Capture the cell that displays the provided text and extract its [x, y] central coordinate. 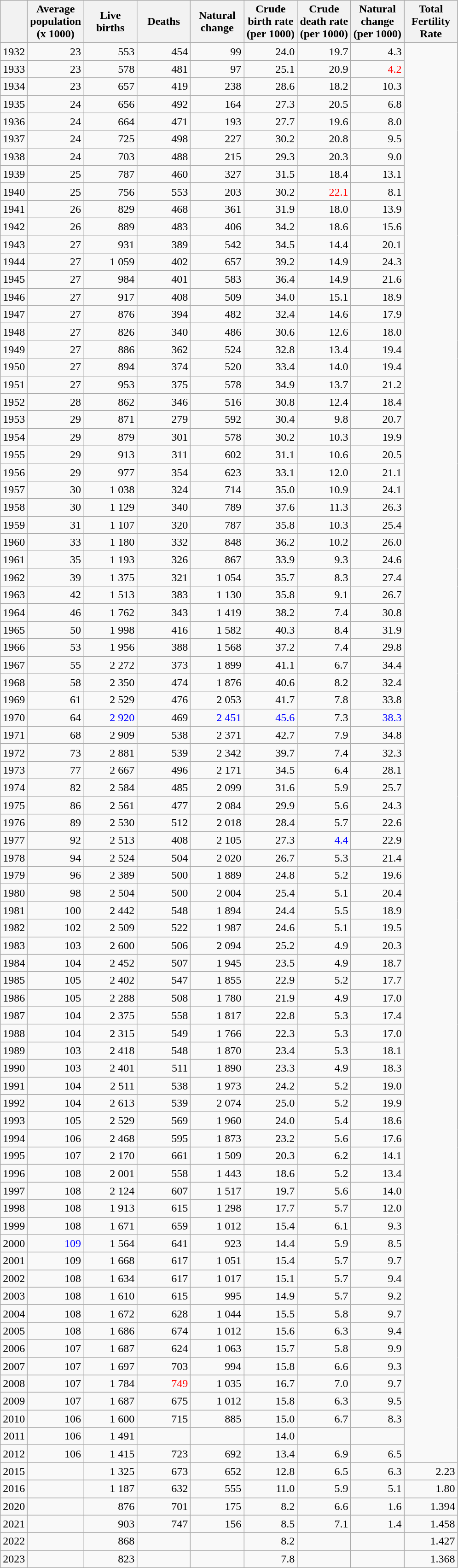
2002 [14, 1278]
35.7 [271, 577]
15.0 [271, 1419]
402 [164, 262]
923 [217, 1243]
977 [110, 472]
86 [56, 805]
1 610 [110, 1296]
164 [217, 104]
25.0 [271, 1103]
1938 [14, 157]
17.6 [377, 1138]
28.6 [271, 87]
24.2 [271, 1085]
1981 [14, 910]
1 697 [110, 1366]
82 [56, 787]
2 584 [110, 787]
2 468 [110, 1138]
1 870 [217, 1050]
2 099 [217, 787]
1 325 [110, 1471]
1950 [14, 367]
21.9 [271, 998]
98 [56, 893]
2 513 [110, 840]
18.2 [324, 87]
311 [164, 455]
1964 [14, 612]
21.1 [377, 472]
2 315 [110, 1033]
Average population (x 1000) [56, 22]
Crude death rate (per 1000) [324, 22]
1995 [14, 1156]
1 419 [217, 612]
1944 [14, 262]
2 524 [110, 858]
595 [164, 1138]
1 059 [110, 262]
623 [217, 472]
1970 [14, 717]
692 [217, 1454]
2 094 [217, 945]
1954 [14, 437]
34.9 [271, 385]
2 371 [217, 735]
1 634 [110, 1278]
1984 [14, 963]
1968 [14, 682]
1 130 [217, 595]
1942 [14, 227]
524 [217, 350]
40.3 [271, 630]
1986 [14, 998]
320 [164, 525]
508 [164, 998]
2007 [14, 1366]
723 [164, 1454]
2012 [14, 1454]
238 [217, 87]
1 193 [110, 560]
1 784 [110, 1384]
2 288 [110, 998]
1 038 [110, 490]
Live births [110, 22]
512 [164, 823]
2005 [14, 1331]
35 [56, 560]
1 129 [110, 507]
867 [217, 560]
33.9 [271, 560]
632 [164, 1489]
24.8 [271, 875]
94 [56, 858]
492 [164, 104]
1989 [14, 1050]
32.8 [271, 350]
373 [164, 665]
953 [110, 385]
659 [164, 1226]
1 491 [110, 1436]
756 [110, 192]
22.6 [377, 823]
1958 [14, 507]
1 945 [217, 963]
504 [164, 858]
496 [164, 770]
1959 [14, 525]
1960 [14, 542]
1973 [14, 770]
2010 [14, 1419]
1.458 [431, 1524]
1972 [14, 752]
1 973 [217, 1085]
1 762 [110, 612]
34.2 [271, 227]
592 [217, 420]
1978 [14, 858]
714 [217, 490]
32.3 [377, 752]
175 [217, 1506]
1979 [14, 875]
995 [217, 1296]
661 [164, 1156]
602 [217, 455]
2011 [14, 1436]
1952 [14, 402]
1 063 [217, 1348]
18.1 [377, 1050]
1.368 [431, 1559]
903 [110, 1524]
656 [110, 104]
1943 [14, 245]
1961 [14, 560]
35.0 [271, 490]
1 899 [217, 665]
42.7 [271, 735]
1 035 [217, 1384]
468 [164, 209]
21.6 [377, 280]
13.1 [377, 174]
37.6 [271, 507]
34.8 [377, 735]
Total Fertility Rate [431, 22]
6.1 [324, 1226]
542 [217, 245]
31 [56, 525]
994 [217, 1366]
485 [164, 787]
2004 [14, 1313]
30.6 [271, 332]
1939 [14, 174]
53 [56, 647]
1 998 [110, 630]
1983 [14, 945]
1 415 [110, 1454]
2 511 [110, 1085]
664 [110, 122]
522 [164, 928]
401 [164, 280]
2015 [14, 1471]
375 [164, 385]
1957 [14, 490]
2 504 [110, 893]
327 [217, 174]
5.5 [324, 910]
1 890 [217, 1068]
509 [217, 297]
2 342 [217, 752]
823 [110, 1559]
547 [164, 980]
7.0 [324, 1384]
2008 [14, 1384]
61 [56, 700]
628 [164, 1313]
2 451 [217, 717]
36.2 [271, 542]
1990 [14, 1068]
31.1 [271, 455]
482 [217, 315]
2 442 [110, 910]
89 [56, 823]
23.5 [271, 963]
673 [164, 1471]
848 [217, 542]
23.4 [271, 1050]
913 [110, 455]
394 [164, 315]
42 [56, 595]
1 509 [217, 1156]
1 298 [217, 1208]
506 [164, 945]
1 956 [110, 647]
886 [110, 350]
2 272 [110, 665]
2006 [14, 1348]
1936 [14, 122]
25.2 [271, 945]
324 [164, 490]
23.2 [271, 1138]
406 [217, 227]
29.8 [377, 647]
1992 [14, 1103]
1 876 [217, 682]
73 [56, 752]
20.9 [324, 69]
1945 [14, 280]
2000 [14, 1243]
1985 [14, 980]
50 [56, 630]
826 [110, 332]
23.3 [271, 1068]
2 561 [110, 805]
28 [56, 402]
14.6 [324, 315]
1932 [14, 52]
889 [110, 227]
1982 [14, 928]
8.1 [377, 192]
97 [217, 69]
9.8 [324, 420]
362 [164, 350]
879 [110, 437]
641 [164, 1243]
58 [56, 682]
2 401 [110, 1068]
549 [164, 1033]
1962 [14, 577]
19.0 [377, 1085]
9.0 [377, 157]
1 375 [110, 577]
5.4 [324, 1121]
2 020 [217, 858]
1971 [14, 735]
1951 [14, 385]
715 [164, 1419]
917 [110, 297]
471 [164, 122]
22.3 [271, 1033]
1991 [14, 1085]
9.2 [377, 1296]
1941 [14, 209]
1994 [14, 1138]
38.2 [271, 612]
18.3 [377, 1068]
38.3 [377, 717]
40.6 [271, 682]
31.6 [271, 787]
1966 [14, 647]
14.1 [377, 1156]
96 [56, 875]
674 [164, 1331]
22.8 [271, 1015]
1948 [14, 332]
389 [164, 245]
41.7 [271, 700]
652 [217, 1471]
1 913 [110, 1208]
279 [164, 420]
1988 [14, 1033]
388 [164, 647]
39 [56, 577]
6.2 [324, 1156]
10.6 [324, 455]
Natural change (per 1000) [377, 22]
1 894 [217, 910]
1 987 [217, 928]
33.4 [271, 367]
868 [110, 1541]
1 187 [110, 1489]
6.8 [377, 104]
22.1 [324, 192]
2021 [14, 1524]
332 [164, 542]
27.4 [377, 577]
6.9 [324, 1454]
583 [217, 280]
520 [217, 367]
12.8 [271, 1471]
1996 [14, 1173]
1999 [14, 1226]
789 [217, 507]
1955 [14, 455]
829 [110, 209]
1993 [14, 1121]
2016 [14, 1489]
2 600 [110, 945]
29.3 [271, 157]
7.1 [324, 1524]
1987 [14, 1015]
1998 [14, 1208]
9.9 [377, 1348]
34.4 [377, 665]
354 [164, 472]
2 171 [217, 770]
2 667 [110, 770]
36.4 [271, 280]
2 053 [217, 700]
1 668 [110, 1261]
Natural change [217, 22]
1.80 [431, 1489]
64 [56, 717]
1974 [14, 787]
486 [217, 332]
1 054 [217, 577]
24.1 [377, 490]
99 [217, 52]
1.6 [377, 1506]
21.4 [377, 858]
25.1 [271, 69]
1 443 [217, 1173]
2 909 [110, 735]
20.4 [377, 893]
1965 [14, 630]
2 920 [110, 717]
30.4 [271, 420]
25.7 [377, 787]
2 004 [217, 893]
374 [164, 367]
321 [164, 577]
2023 [14, 1559]
2 074 [217, 1103]
2 001 [110, 1173]
483 [164, 227]
37.2 [271, 647]
1.394 [431, 1506]
346 [164, 402]
488 [164, 157]
511 [164, 1068]
4.3 [377, 52]
1976 [14, 823]
2 084 [217, 805]
1 855 [217, 980]
476 [164, 700]
749 [164, 1384]
624 [164, 1348]
498 [164, 139]
481 [164, 69]
2 509 [110, 928]
1 817 [217, 1015]
215 [217, 157]
862 [110, 402]
1 672 [110, 1313]
1980 [14, 893]
77 [56, 770]
20.1 [377, 245]
1977 [14, 840]
2 418 [110, 1050]
1 686 [110, 1331]
34.0 [271, 297]
894 [110, 367]
17.4 [377, 1015]
12.6 [324, 332]
1 517 [217, 1191]
10.9 [324, 490]
2 105 [217, 840]
1967 [14, 665]
2 170 [110, 1156]
1 568 [217, 647]
1 017 [217, 1278]
1963 [14, 595]
33.1 [271, 472]
Deaths [164, 22]
1 582 [217, 630]
460 [164, 174]
45.6 [271, 717]
419 [164, 87]
92 [56, 840]
2 452 [110, 963]
227 [217, 139]
1937 [14, 139]
68 [56, 735]
361 [217, 209]
2 613 [110, 1103]
11.0 [271, 1489]
26.3 [377, 507]
1 780 [217, 998]
2 124 [110, 1191]
28.1 [377, 770]
203 [217, 192]
2 881 [110, 752]
33.8 [377, 700]
2 375 [110, 1015]
Crude birth rate (per 1000) [271, 22]
747 [164, 1524]
2 389 [110, 875]
39.2 [271, 262]
13.7 [324, 385]
7.3 [324, 717]
1946 [14, 297]
2 350 [110, 682]
1 513 [110, 595]
7.9 [324, 735]
156 [217, 1524]
2009 [14, 1401]
26.0 [377, 542]
516 [217, 402]
2020 [14, 1506]
1969 [14, 700]
2 402 [110, 980]
555 [217, 1489]
1997 [14, 1191]
1.4 [377, 1524]
885 [217, 1419]
46 [56, 612]
55 [56, 665]
4.2 [377, 69]
28.4 [271, 823]
4.4 [324, 840]
13.9 [377, 209]
2.23 [431, 1471]
1949 [14, 350]
10.2 [324, 542]
1975 [14, 805]
383 [164, 595]
477 [164, 805]
18.7 [377, 963]
1 873 [217, 1138]
469 [164, 717]
9.1 [324, 595]
474 [164, 682]
326 [164, 560]
2 018 [217, 823]
29.9 [271, 805]
20.7 [377, 420]
2 530 [110, 823]
675 [164, 1401]
2001 [14, 1261]
1 960 [217, 1121]
1 600 [110, 1419]
31.5 [271, 174]
193 [217, 122]
1 044 [217, 1313]
1940 [14, 192]
1934 [14, 87]
12.4 [324, 402]
39.7 [271, 752]
27.7 [271, 122]
102 [56, 928]
1947 [14, 315]
19.5 [377, 928]
11.3 [324, 507]
2003 [14, 1296]
507 [164, 963]
1 766 [217, 1033]
21.2 [377, 385]
15.7 [271, 1348]
15.5 [271, 1313]
1956 [14, 472]
1953 [14, 420]
1 051 [217, 1261]
454 [164, 52]
301 [164, 437]
1 889 [217, 875]
1933 [14, 69]
8.4 [324, 630]
16.7 [271, 1384]
33 [56, 542]
931 [110, 245]
2022 [14, 1541]
725 [110, 139]
8.0 [377, 122]
701 [164, 1506]
1 671 [110, 1226]
20.8 [324, 139]
1 564 [110, 1243]
416 [164, 630]
41.1 [271, 665]
1 180 [110, 542]
984 [110, 280]
1 107 [110, 525]
569 [164, 1121]
871 [110, 420]
6.4 [324, 770]
100 [56, 910]
607 [164, 1191]
343 [164, 612]
24.4 [271, 910]
1.427 [431, 1541]
17.9 [377, 315]
1935 [14, 104]
